Identify which cell holds the provided text, then report its (x, y) central coordinate. 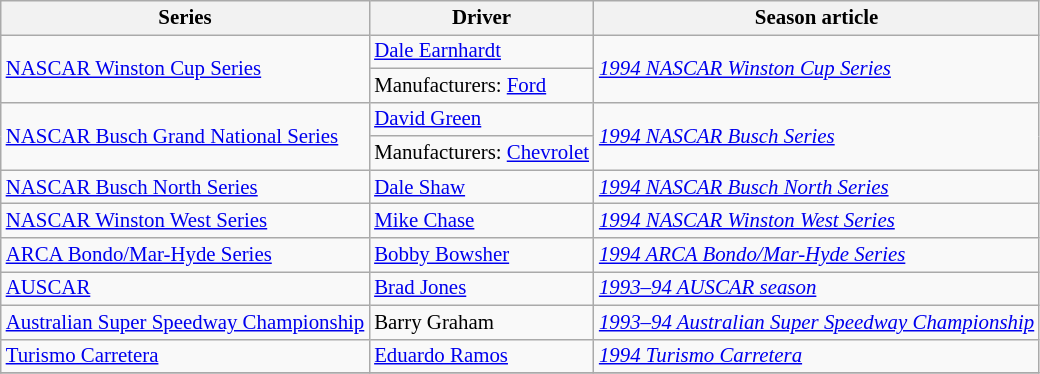
Driver (482, 18)
1994 NASCAR Winston West Series (816, 221)
NASCAR Busch North Series (185, 187)
NASCAR Winston West Series (185, 221)
Barry Graham (482, 322)
ARCA Bondo/Mar-Hyde Series (185, 255)
Manufacturers: Chevrolet (482, 153)
1993–94 AUSCAR season (816, 288)
Dale Earnhardt (482, 51)
Australian Super Speedway Championship (185, 322)
Dale Shaw (482, 187)
Manufacturers: Ford (482, 85)
1994 NASCAR Busch North Series (816, 187)
AUSCAR (185, 288)
Bobby Bowsher (482, 255)
NASCAR Busch Grand National Series (185, 136)
Eduardo Ramos (482, 356)
1994 NASCAR Winston Cup Series (816, 68)
Mike Chase (482, 221)
1993–94 Australian Super Speedway Championship (816, 322)
Brad Jones (482, 288)
Series (185, 18)
NASCAR Winston Cup Series (185, 68)
Season article (816, 18)
1994 ARCA Bondo/Mar-Hyde Series (816, 255)
David Green (482, 119)
1994 Turismo Carretera (816, 356)
Turismo Carretera (185, 356)
1994 NASCAR Busch Series (816, 136)
